Locate the cell with the specified text and output its (x, y) center coordinate. 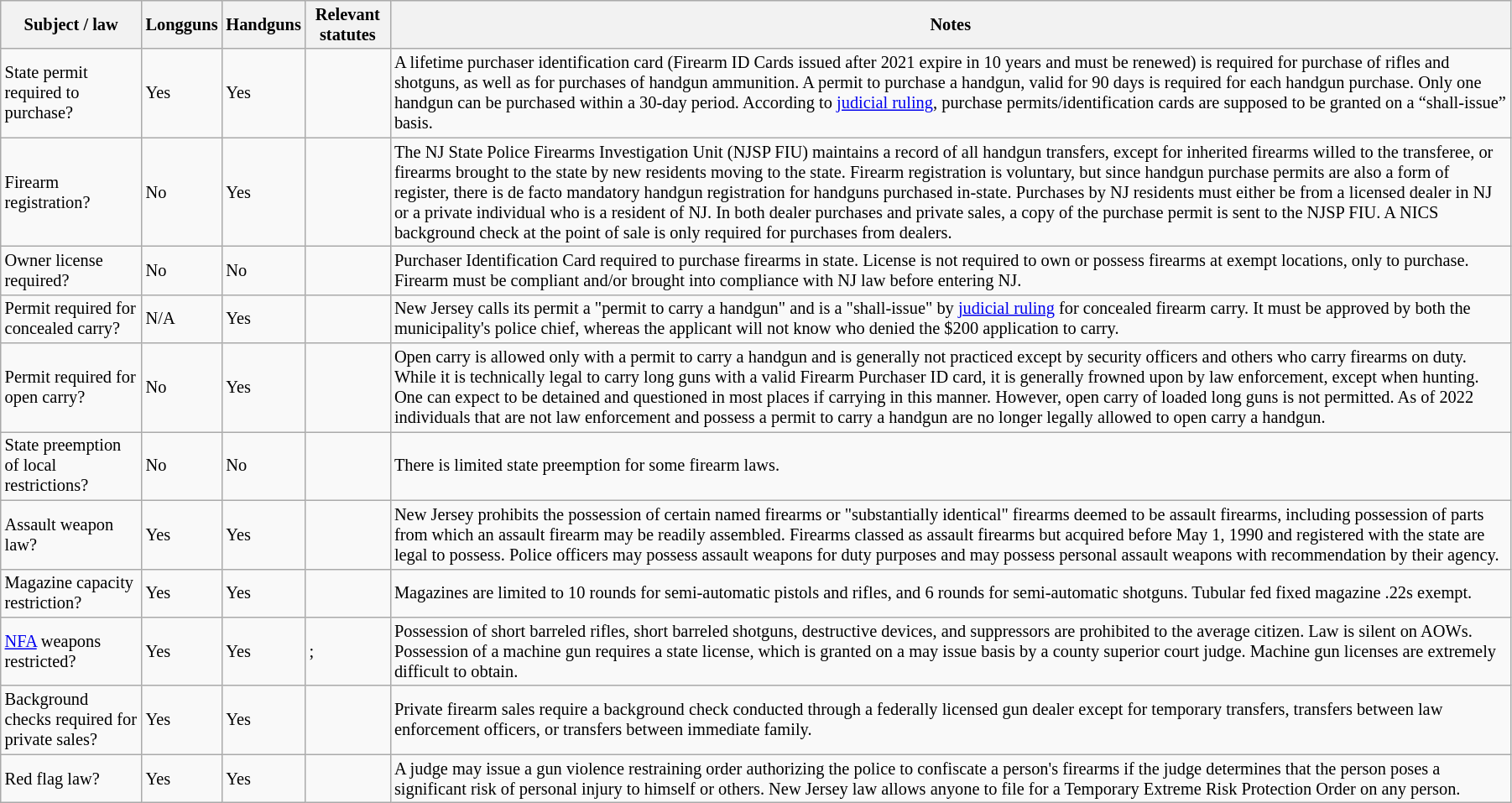
State permit required to purchase? (71, 93)
Permit required for open carry? (71, 388)
NFA weapons restricted? (71, 651)
Permit required for concealed carry? (71, 319)
Notes (950, 24)
; (347, 651)
Magazine capacity restriction? (71, 593)
N/A (182, 319)
Background checks required for private sales? (71, 720)
State preemption of local restrictions? (71, 466)
Subject / law (71, 24)
Relevant statutes (347, 24)
There is limited state preemption for some firearm laws. (950, 466)
Longguns (182, 24)
Red flag law? (71, 779)
Firearm registration? (71, 192)
Assault weapon law? (71, 534)
Owner license required? (71, 270)
Handguns (263, 24)
